From the cell containing the given text, extract its center point as (X, Y) coordinate. 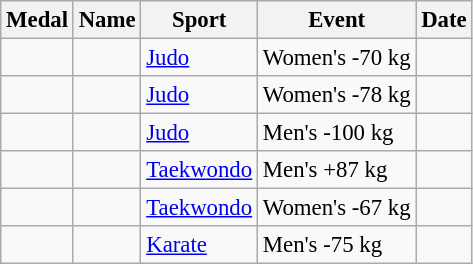
Date (444, 20)
Medal (38, 20)
Event (336, 20)
Men's -100 kg (336, 133)
Men's -75 kg (336, 245)
Name (107, 20)
Women's -67 kg (336, 208)
Karate (200, 245)
Women's -70 kg (336, 58)
Men's +87 kg (336, 170)
Women's -78 kg (336, 95)
Sport (200, 20)
